Search for the cell housing the specified text and yield its (x, y) center coordinate. 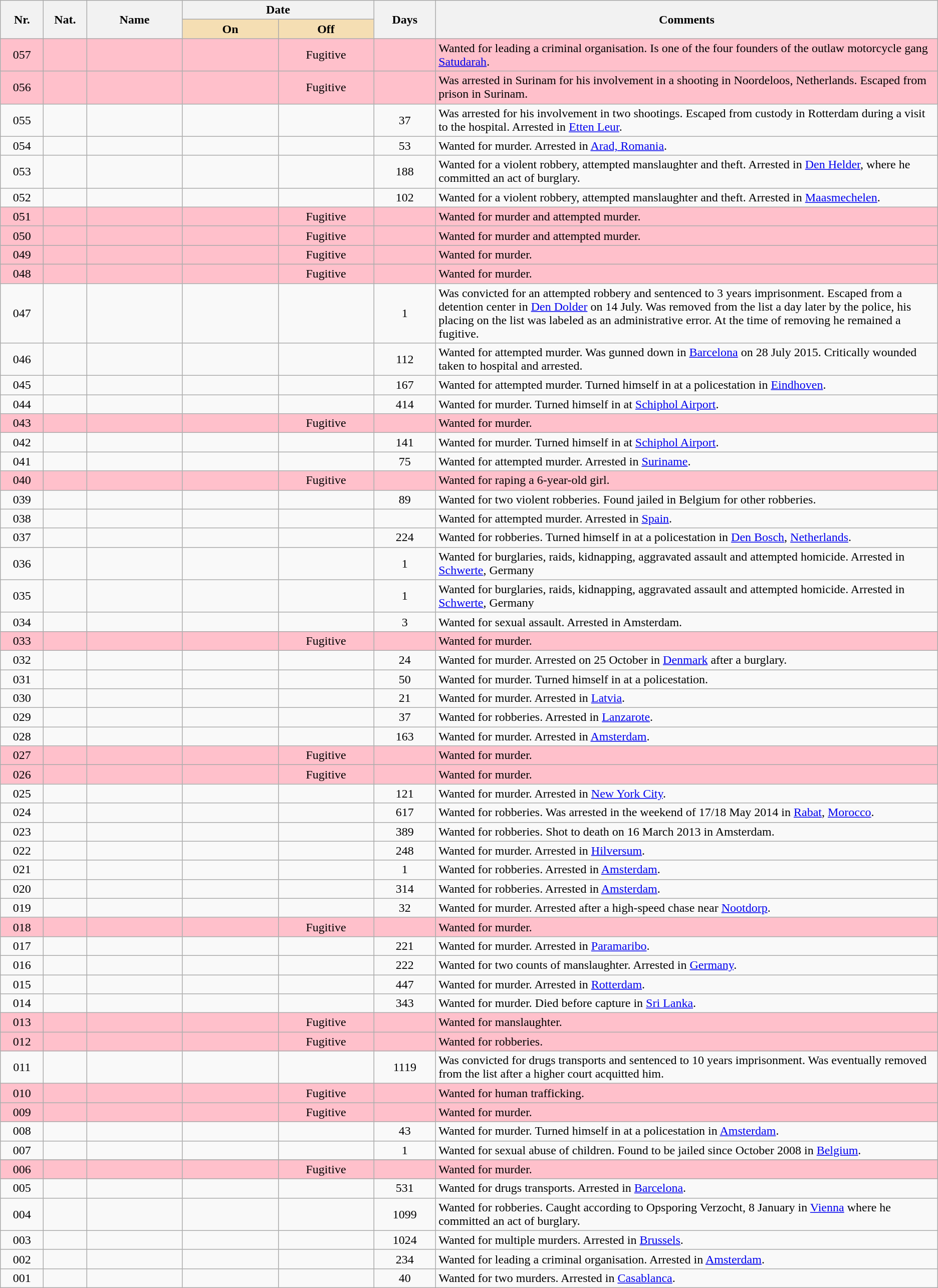
167 (405, 385)
21 (405, 698)
121 (405, 794)
Wanted for attempted murder. Was gunned down in Barcelona on 28 July 2015. Critically wounded taken to hospital and arrested. (687, 360)
1119 (405, 1067)
041 (22, 461)
026 (22, 775)
022 (22, 851)
034 (22, 622)
Was arrested for his involvement in two shootings. Escaped from custody in Rotterdam during a visit to the hospital. Arrested in Etten Leur. (687, 120)
009 (22, 1112)
32 (405, 908)
Wanted for murder. Arrested in Paramaribo. (687, 946)
Date (278, 10)
015 (22, 984)
389 (405, 832)
Wanted for raping a 6-year-old girl. (687, 480)
023 (22, 832)
040 (22, 480)
163 (405, 736)
013 (22, 1022)
002 (22, 1259)
003 (22, 1240)
222 (405, 965)
025 (22, 794)
Wanted for murder. Arrested in Rotterdam. (687, 984)
53 (405, 146)
Was arrested in Surinam for his involvement in a shooting in Noordeloos, Netherlands. Escaped from prison in Surinam. (687, 87)
43 (405, 1131)
Comments (687, 20)
052 (22, 197)
031 (22, 679)
531 (405, 1188)
Wanted for robberies. Shot to death on 16 March 2013 in Amsterdam. (687, 832)
3 (405, 622)
046 (22, 360)
001 (22, 1278)
Wanted for murder. Turned himself in at a policestation. (687, 679)
017 (22, 946)
020 (22, 889)
Wanted for manslaughter. (687, 1022)
Wanted for drugs transports. Arrested in Barcelona. (687, 1188)
1024 (405, 1240)
50 (405, 679)
036 (22, 563)
234 (405, 1259)
043 (22, 423)
Wanted for human trafficking. (687, 1093)
75 (405, 461)
Wanted for robberies. Caught according to Opsporing Verzocht, 8 January in Vienna where he committed an act of burglary. (687, 1214)
051 (22, 216)
248 (405, 851)
141 (405, 442)
Wanted for two violent robberies. Found jailed in Belgium for other robberies. (687, 499)
Wanted for a violent robbery, attempted manslaughter and theft. Arrested in Den Helder, where he committed an act of burglary. (687, 171)
055 (22, 120)
Wanted for sexual assault. Arrested in Amsterdam. (687, 622)
008 (22, 1131)
Wanted for robberies. Was arrested in the weekend of 17/18 May 2014 in Rabat, Morocco. (687, 813)
Wanted for attempted murder. Arrested in Spain. (687, 519)
050 (22, 235)
1099 (405, 1214)
Wanted for leading a criminal organisation. Arrested in Amsterdam. (687, 1259)
Wanted for murder. Arrested in Hilversum. (687, 851)
014 (22, 1003)
Wanted for murder. Arrested on 25 October in Denmark after a burglary. (687, 660)
037 (22, 538)
019 (22, 908)
035 (22, 596)
343 (405, 1003)
Wanted for robberies. (687, 1042)
030 (22, 698)
314 (405, 889)
Wanted for murder. Arrested after a high-speed chase near Nootdorp. (687, 908)
029 (22, 717)
40 (405, 1278)
617 (405, 813)
Nat. (65, 20)
053 (22, 171)
010 (22, 1093)
049 (22, 254)
039 (22, 499)
Wanted for murder. Arrested in New York City. (687, 794)
Wanted for murder. Arrested in Amsterdam. (687, 736)
Nr. (22, 20)
414 (405, 404)
032 (22, 660)
Wanted for murder. Died before capture in Sri Lanka. (687, 1003)
018 (22, 927)
Was convicted for drugs transports and sentenced to 10 years imprisonment. Was eventually removed from the list after a higher court acquitted him. (687, 1067)
038 (22, 519)
042 (22, 442)
057 (22, 55)
012 (22, 1042)
Wanted for murder. Arrested in Arad, Romania. (687, 146)
Wanted for robberies. Turned himself in at a policestation in Den Bosch, Netherlands. (687, 538)
007 (22, 1150)
005 (22, 1188)
447 (405, 984)
006 (22, 1169)
048 (22, 274)
112 (405, 360)
221 (405, 946)
224 (405, 538)
Wanted for leading a criminal organisation. Is one of the four founders of the outlaw motorcycle gang Satudarah. (687, 55)
Wanted for a violent robbery, attempted manslaughter and theft. Arrested in Maasmechelen. (687, 197)
033 (22, 641)
Wanted for robberies. Arrested in Lanzarote. (687, 717)
027 (22, 755)
Wanted for attempted murder. Arrested in Suriname. (687, 461)
Days (405, 20)
028 (22, 736)
044 (22, 404)
056 (22, 87)
021 (22, 870)
047 (22, 314)
Wanted for attempted murder. Turned himself in at a policestation in Eindhoven. (687, 385)
Wanted for murder. Arrested in Latvia. (687, 698)
Wanted for sexual abuse of children. Found to be jailed since October 2008 in Belgium. (687, 1150)
102 (405, 197)
On (230, 29)
Off (326, 29)
Wanted for two murders. Arrested in Casablanca. (687, 1278)
045 (22, 385)
188 (405, 171)
24 (405, 660)
004 (22, 1214)
024 (22, 813)
Wanted for two counts of manslaughter. Arrested in Germany. (687, 965)
Wanted for multiple murders. Arrested in Brussels. (687, 1240)
011 (22, 1067)
016 (22, 965)
Wanted for murder. Turned himself in at a policestation in Amsterdam. (687, 1131)
054 (22, 146)
89 (405, 499)
Name (134, 20)
